Pinpoint the cell where the given text exists, returning its [x, y] midpoint coordinate. 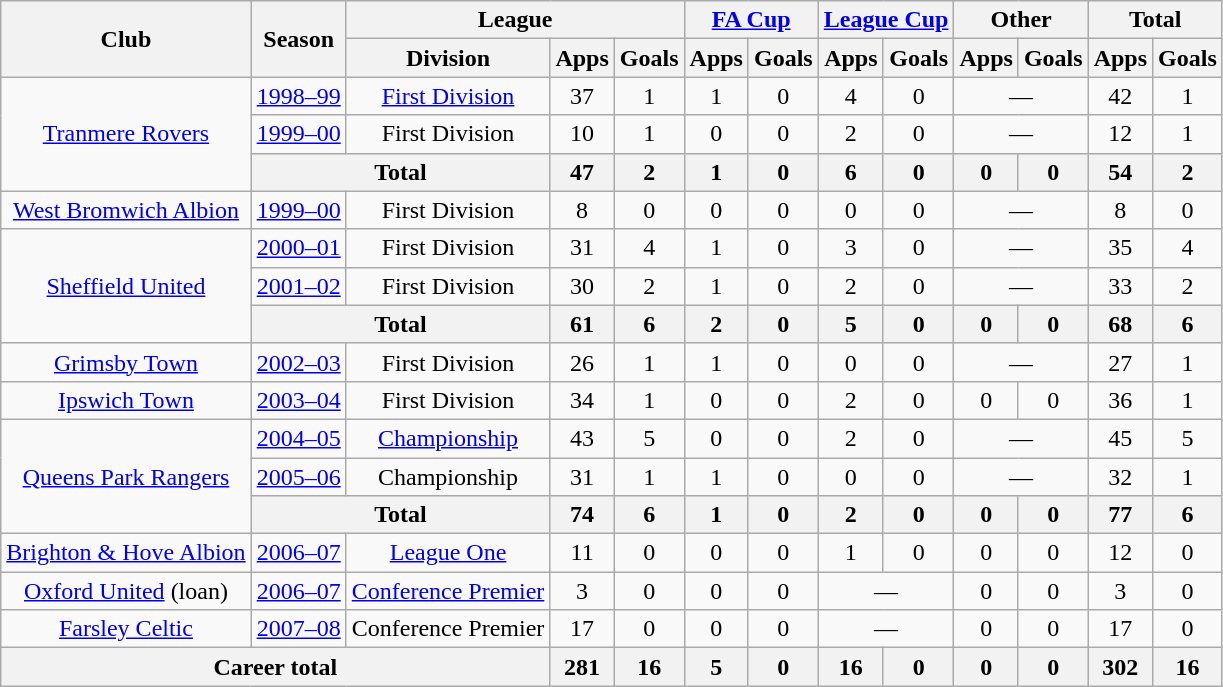
2005–06 [298, 477]
Oxford United (loan) [126, 591]
2004–05 [298, 438]
37 [582, 96]
Club [126, 39]
League One [448, 553]
77 [1120, 515]
Career total [276, 667]
42 [1120, 96]
33 [1120, 286]
Queens Park Rangers [126, 476]
32 [1120, 477]
26 [582, 362]
35 [1120, 248]
2002–03 [298, 362]
11 [582, 553]
10 [582, 134]
45 [1120, 438]
2003–04 [298, 400]
Other [1021, 20]
Tranmere Rovers [126, 134]
2001–02 [298, 286]
1998–99 [298, 96]
Division [448, 58]
Ipswich Town [126, 400]
36 [1120, 400]
54 [1120, 172]
43 [582, 438]
Season [298, 39]
Sheffield United [126, 286]
302 [1120, 667]
Brighton & Hove Albion [126, 553]
2000–01 [298, 248]
West Bromwich Albion [126, 210]
2007–08 [298, 629]
281 [582, 667]
27 [1120, 362]
30 [582, 286]
68 [1120, 324]
47 [582, 172]
61 [582, 324]
League [515, 20]
34 [582, 400]
Farsley Celtic [126, 629]
Grimsby Town [126, 362]
74 [582, 515]
League Cup [886, 20]
FA Cup [751, 20]
